Scan for the cell matching the given text and deliver its [x, y] coordinate at center. 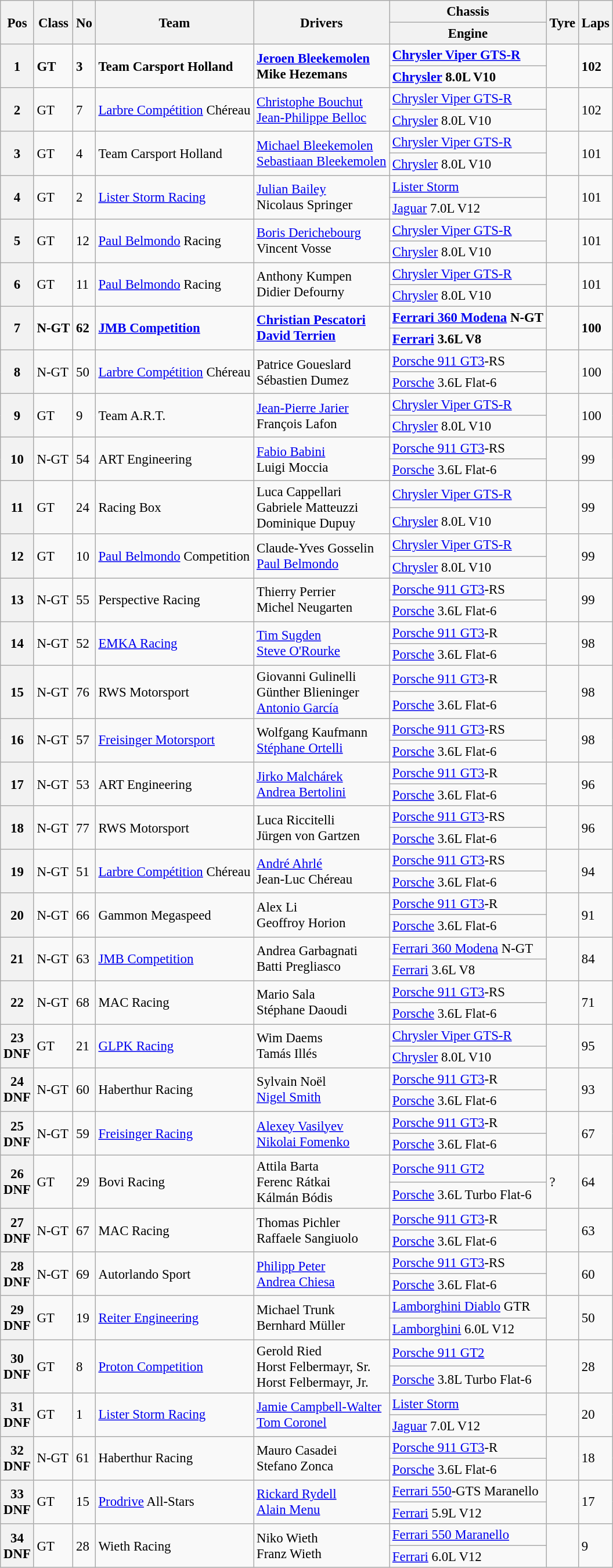
77 [84, 827]
64 [596, 1182]
Jamie Campbell-Walter Tom Coronel [322, 1414]
33DNF [17, 1502]
Mauro Casadei Stefano Zonca [322, 1458]
Sylvain Noël Nigel Smith [322, 1090]
? [562, 1182]
59 [84, 1133]
Ferrari 550 Maranello [468, 1535]
76 [84, 692]
94 [596, 871]
Prodrive All-Stars [174, 1502]
91 [596, 916]
Paul Belmondo Competition [174, 557]
Fabio Babini Luigi Moccia [322, 459]
61 [84, 1458]
Christian Pescatori David Terrien [322, 328]
Thomas Pichler Raffaele Sangiuolo [322, 1230]
26DNF [17, 1182]
Freisinger Motorsport [174, 740]
Freisinger Racing [174, 1133]
Thierry Perrier Michel Neugarten [322, 600]
Wieth Racing [174, 1545]
Tyre [562, 22]
Proton Competition [174, 1366]
Pos [17, 22]
Lamborghini 6.0L V12 [468, 1329]
Team A.R.T. [174, 416]
Christophe Bouchut Jean-Philippe Belloc [322, 109]
Drivers [322, 22]
51 [84, 871]
Julian Bailey Nicolaus Springer [322, 198]
Porsche 3.8L Turbo Flat-6 [468, 1380]
Rickard Rydell Alain Menu [322, 1502]
GLPK Racing [174, 1046]
Team [174, 22]
57 [84, 740]
Class [53, 22]
95 [596, 1046]
Bovi Racing [174, 1182]
24 [84, 508]
28DNF [17, 1273]
Jeroen Bleekemolen Mike Hezemans [322, 66]
Anthony Kumpen Didier Defourny [322, 285]
16 [17, 740]
29DNF [17, 1318]
Alexey Vasilyev Nikolai Fomenko [322, 1133]
Jean-Pierre Jarier François Lafon [322, 416]
Michael Trunk Bernhard Müller [322, 1318]
Engine [468, 34]
32DNF [17, 1458]
Autorlando Sport [174, 1273]
Ferrari 6.0L V12 [468, 1557]
Boris Derichebourg Vincent Vosse [322, 241]
14 [17, 644]
84 [596, 959]
25DNF [17, 1133]
Luca Riccitelli Jürgen von Gartzen [322, 827]
27DNF [17, 1230]
31DNF [17, 1414]
Gammon Megaspeed [174, 916]
Michael Bleekemolen Sebastiaan Bleekemolen [322, 153]
Wolfgang Kaufmann Stéphane Ortelli [322, 740]
55 [84, 600]
Reiter Engineering [174, 1318]
Giovanni Gulinelli Günther Blieninger Antonio García [322, 692]
66 [84, 916]
Porsche 3.6L Turbo Flat-6 [468, 1195]
André Ahrlé Jean-Luc Chéreau [322, 871]
Niko Wieth Franz Wieth [322, 1545]
29 [84, 1182]
6 [17, 285]
Philipp Peter Andrea Chiesa [322, 1273]
Laps [596, 22]
62 [84, 328]
54 [84, 459]
Racing Box [174, 508]
Lamborghini Diablo GTR [468, 1307]
71 [596, 1003]
Ferrari 550-GTS Maranello [468, 1491]
Patrice Goueslard Sébastien Dumez [322, 372]
30DNF [17, 1366]
69 [84, 1273]
22 [17, 1003]
Mario Sala Stéphane Daoudi [322, 1003]
52 [84, 644]
34DNF [17, 1545]
EMKA Racing [174, 644]
93 [596, 1090]
No [84, 22]
13 [17, 600]
Alex Li Geoffroy Horion [322, 916]
Tim Sugden Steve O'Rourke [322, 644]
24DNF [17, 1090]
Luca Cappellari Gabriele Matteuzzi Dominique Dupuy [322, 508]
Attila Barta Ferenc Rátkai Kálmán Bódis [322, 1182]
Wim Daems Tamás Illés [322, 1046]
Andrea Garbagnati Batti Pregliasco [322, 959]
Jirko Malchárek Andrea Bertolini [322, 784]
5 [17, 241]
Chassis [468, 12]
Perspective Racing [174, 600]
68 [84, 1003]
Ferrari 5.9L V12 [468, 1513]
23DNF [17, 1046]
53 [84, 784]
Claude-Yves Gosselin Paul Belmondo [322, 557]
Gerold Ried Horst Felbermayr, Sr. Horst Felbermayr, Jr. [322, 1366]
